Pinpoint the cell where the given text exists, returning its (x, y) midpoint coordinate. 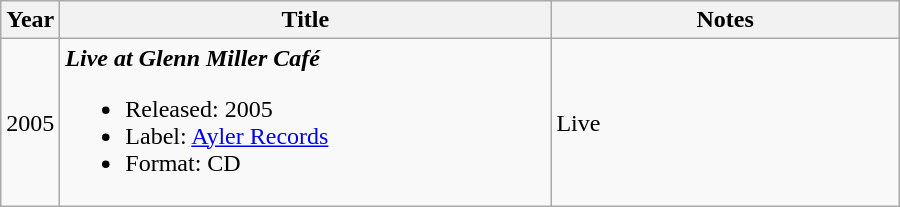
Notes (726, 20)
Live at Glenn Miller CaféReleased: 2005Label: Ayler Records Format: CD (306, 122)
Live (726, 122)
Year (30, 20)
Title (306, 20)
2005 (30, 122)
